Detect which cell encompasses the target text, then output its (x, y) center coordinate. 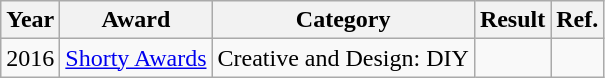
Year (30, 20)
Award (136, 20)
2016 (30, 58)
Shorty Awards (136, 58)
Category (343, 20)
Ref. (578, 20)
Creative and Design: DIY (343, 58)
Result (512, 20)
